Search for the cell housing the specified text and yield its [x, y] center coordinate. 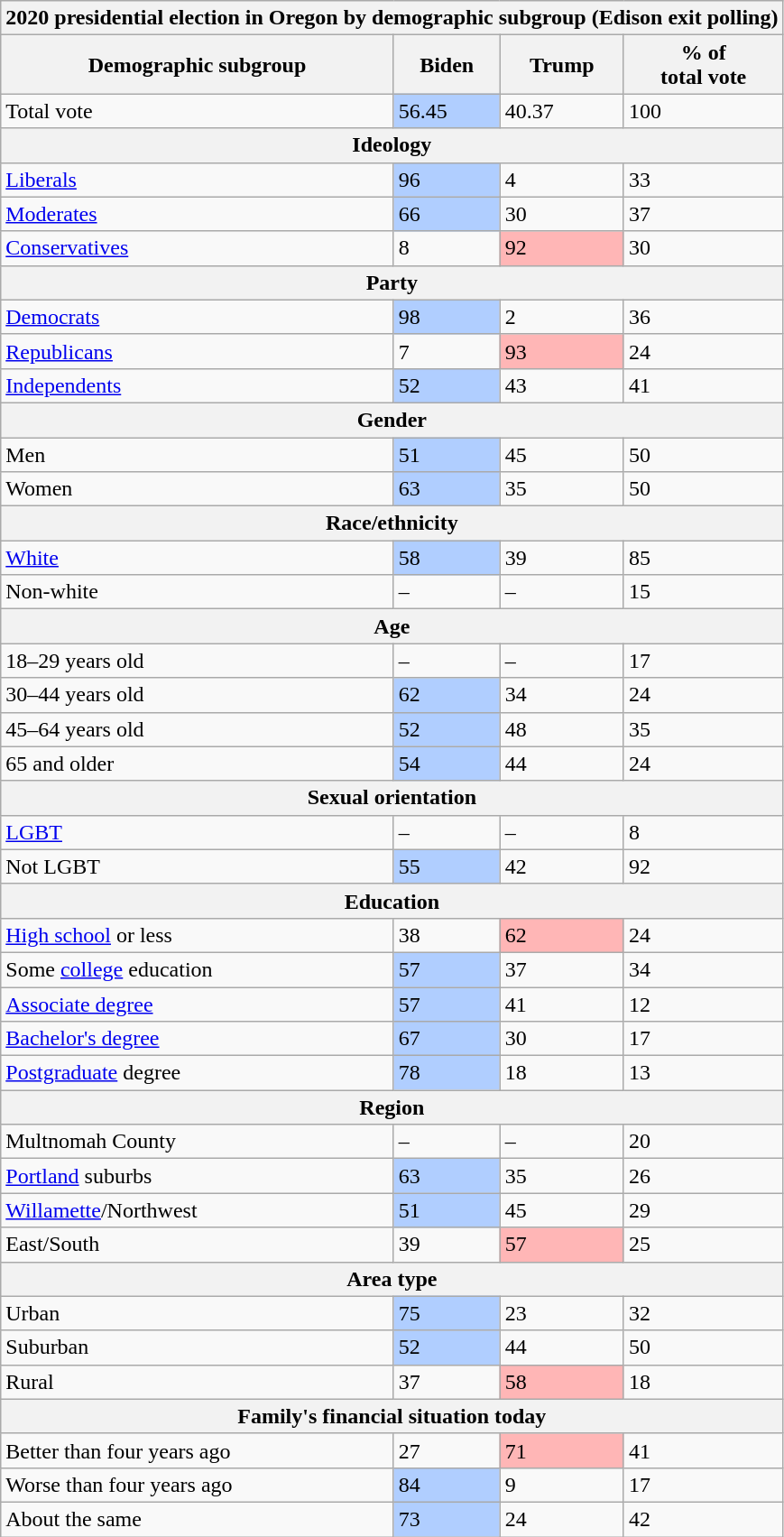
84 [447, 1485]
30–44 years old [197, 695]
32 [704, 1313]
Ideology [392, 145]
98 [447, 317]
Family's financial situation today [392, 1416]
Age [392, 626]
Party [392, 282]
9 [561, 1485]
75 [447, 1313]
Multnomah County [197, 1142]
Women [197, 489]
Worse than four years ago [197, 1485]
93 [561, 351]
High school or less [197, 935]
Gender [392, 420]
Region [392, 1107]
85 [704, 558]
% oftotal vote [704, 65]
LGBT [197, 832]
96 [447, 180]
About the same [197, 1519]
Education [392, 901]
East/South [197, 1245]
13 [704, 1073]
Rural [197, 1382]
Willamette/Northwest [197, 1210]
12 [704, 1005]
25 [704, 1245]
Race/ethnicity [392, 523]
55 [447, 866]
40.37 [561, 111]
73 [447, 1519]
78 [447, 1073]
Non-white [197, 592]
Trump [561, 65]
White [197, 558]
20 [704, 1142]
Suburban [197, 1347]
Not LGBT [197, 866]
Urban [197, 1313]
Demographic subgroup [197, 65]
27 [447, 1450]
Moderates [197, 214]
100 [704, 111]
67 [447, 1039]
Associate degree [197, 1005]
2 [561, 317]
33 [704, 180]
Postgraduate degree [197, 1073]
Area type [392, 1279]
Some college education [197, 969]
Democrats [197, 317]
15 [704, 592]
43 [561, 385]
56.45 [447, 111]
Sexual orientation [392, 798]
54 [447, 764]
Men [197, 454]
Republicans [197, 351]
Biden [447, 65]
38 [447, 935]
66 [447, 214]
26 [704, 1176]
45–64 years old [197, 729]
48 [561, 729]
29 [704, 1210]
2020 presidential election in Oregon by demographic subgroup (Edison exit polling) [392, 18]
71 [561, 1450]
Better than four years ago [197, 1450]
Conservatives [197, 248]
7 [447, 351]
Liberals [197, 180]
Independents [197, 385]
18–29 years old [197, 661]
Bachelor's degree [197, 1039]
Portland suburbs [197, 1176]
65 and older [197, 764]
36 [704, 317]
23 [561, 1313]
Total vote [197, 111]
4 [561, 180]
